Return (x, y) of the center of cell containing provided text 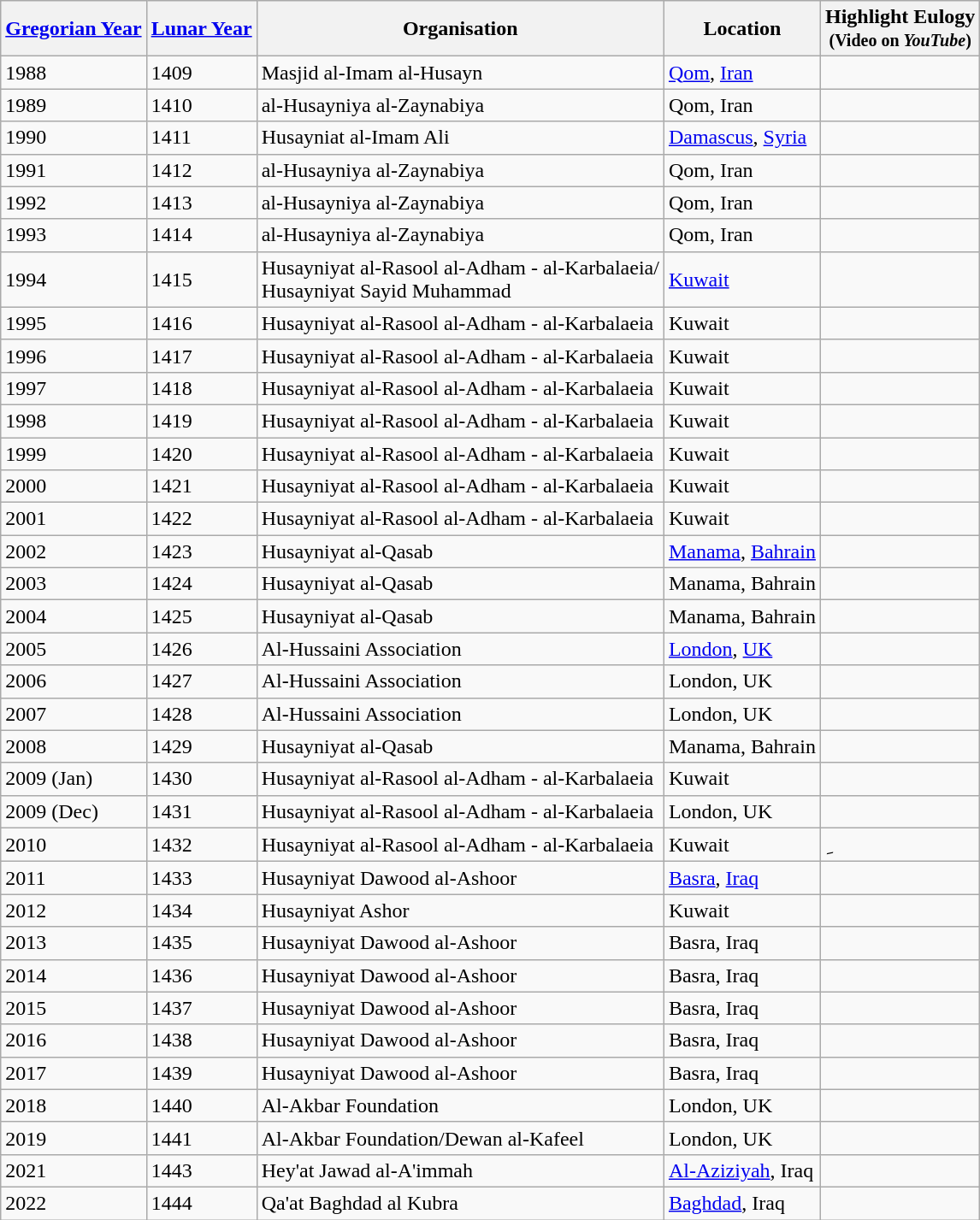
1990 (74, 138)
Highlight Eulogy(Video on YouTube) (900, 29)
1416 (202, 323)
1420 (202, 454)
Qa'at Baghdad al Kubra (460, 1203)
1422 (202, 519)
2019 (74, 1138)
1409 (202, 73)
Al-Akbar Foundation (460, 1105)
1413 (202, 203)
1435 (202, 943)
2018 (74, 1105)
2005 (74, 649)
Damascus, Syria (742, 138)
2003 (74, 584)
1429 (202, 746)
1431 (202, 811)
1414 (202, 235)
2014 (74, 975)
1994 (74, 279)
1428 (202, 714)
2021 (74, 1170)
ِ (900, 845)
Al-Aziziyah, Iraq (742, 1170)
2009 (Dec) (74, 811)
1415 (202, 279)
1996 (74, 356)
2000 (74, 486)
1438 (202, 1040)
1997 (74, 388)
2017 (74, 1073)
Masjid al-Imam al-Husayn (460, 73)
Al-Akbar Foundation/Dewan al-Kafeel (460, 1138)
1433 (202, 878)
1418 (202, 388)
Husayniat al-Imam Ali (460, 138)
1419 (202, 421)
1417 (202, 356)
Lunar Year (202, 29)
2011 (74, 878)
2016 (74, 1040)
1411 (202, 138)
1434 (202, 911)
2001 (74, 519)
1432 (202, 845)
2002 (74, 551)
1441 (202, 1138)
Husayniyat Ashor (460, 911)
1991 (74, 170)
1989 (74, 105)
1426 (202, 649)
1439 (202, 1073)
1427 (202, 681)
Organisation (460, 29)
2008 (74, 746)
1412 (202, 170)
1421 (202, 486)
1999 (74, 454)
Hey'at Jawad al-A'immah (460, 1170)
Location (742, 29)
2013 (74, 943)
1444 (202, 1203)
1992 (74, 203)
1995 (74, 323)
Husayniyat al-Rasool al-Adham - al-Karbalaeia/Husayniyat Sayid Muhammad (460, 279)
1423 (202, 551)
1424 (202, 584)
1430 (202, 779)
1993 (74, 235)
2022 (74, 1203)
2006 (74, 681)
1988 (74, 73)
1425 (202, 616)
2004 (74, 616)
Gregorian Year (74, 29)
1436 (202, 975)
1443 (202, 1170)
2007 (74, 714)
1440 (202, 1105)
2009 (Jan) (74, 779)
Baghdad, Iraq (742, 1203)
2010 (74, 845)
1437 (202, 1008)
1410 (202, 105)
1998 (74, 421)
2015 (74, 1008)
2012 (74, 911)
